Detect which cell encompasses the target text, then output its [X, Y] center coordinate. 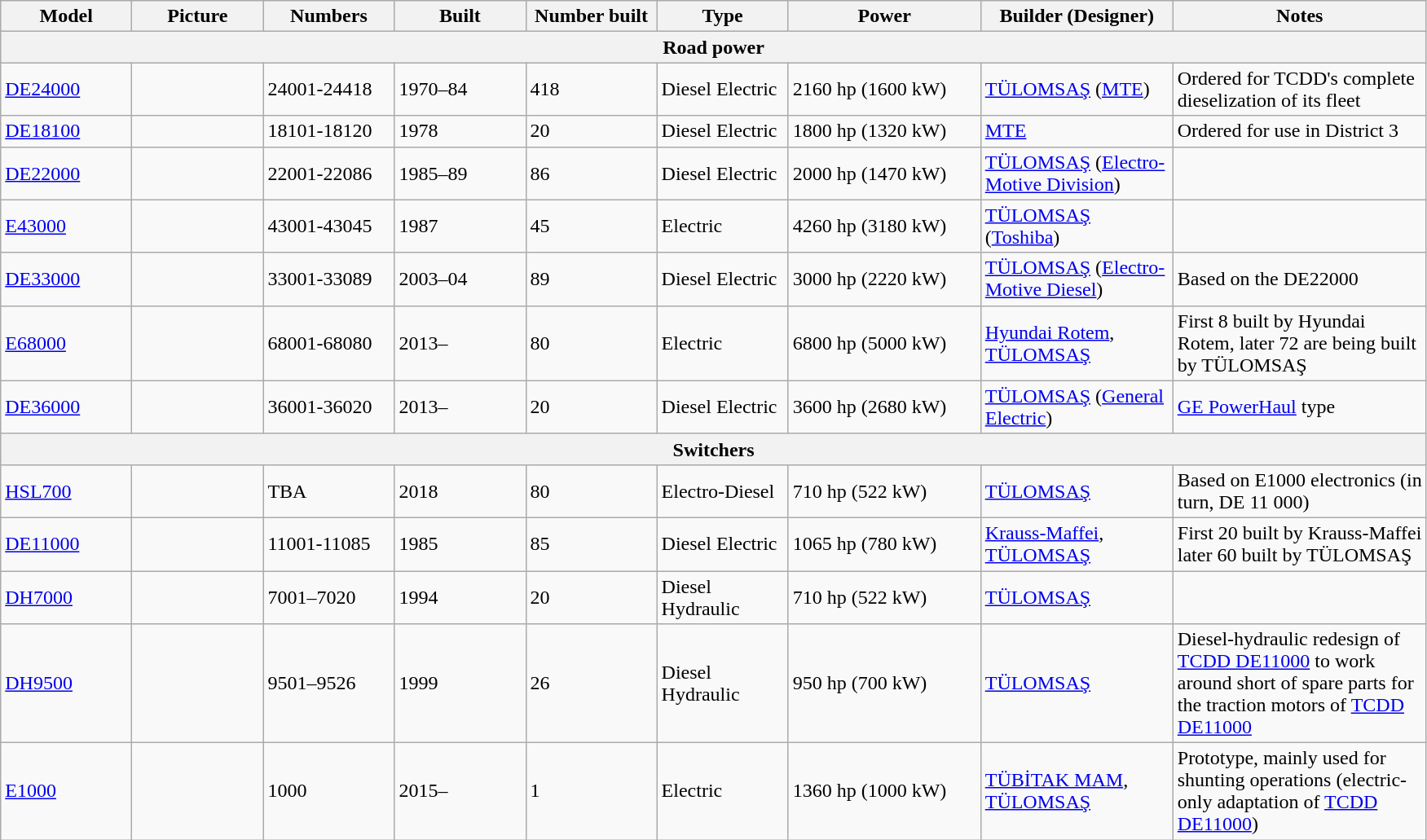
Switchers [714, 449]
3600 hp (2680 kW) [884, 407]
89 [592, 279]
2003–04 [460, 279]
11001-11085 [329, 544]
36001-36020 [329, 407]
DE18100 [67, 131]
Builder (Designer) [1077, 16]
TÜLOMSAŞ (Toshiba) [1077, 226]
1994 [460, 596]
418 [592, 90]
TÜLOMSAŞ (MTE) [1077, 90]
45 [592, 226]
E43000 [67, 226]
1985 [460, 544]
First 20 built by Krauss-Maffei later 60 built by TÜLOMSAŞ [1299, 544]
33001-33089 [329, 279]
Notes [1299, 16]
85 [592, 544]
Road power [714, 47]
Ordered for TCDD's complete dieselization of its fleet [1299, 90]
9501–9526 [329, 684]
2018 [460, 490]
Numbers [329, 16]
Power [884, 16]
86 [592, 173]
1800 hp (1320 kW) [884, 131]
E1000 [67, 792]
DE24000 [67, 90]
DE11000 [67, 544]
Hyundai Rotem, TÜLOMSAŞ [1077, 343]
1000 [329, 792]
2000 hp (1470 kW) [884, 173]
First 8 built by Hyundai Rotem, later 72 are being built by TÜLOMSAŞ [1299, 343]
950 hp (700 kW) [884, 684]
Electro-Diesel [722, 490]
DH7000 [67, 596]
68001-68080 [329, 343]
43001-43045 [329, 226]
Picture [197, 16]
E68000 [67, 343]
24001-24418 [329, 90]
26 [592, 684]
1065 hp (780 kW) [884, 544]
1360 hp (1000 kW) [884, 792]
Number built [592, 16]
Built [460, 16]
2015– [460, 792]
1 [592, 792]
TÜLOMSAŞ (Electro-Motive Division) [1077, 173]
2160 hp (1600 kW) [884, 90]
Type [722, 16]
Based on the DE22000 [1299, 279]
Model [67, 16]
Krauss-Maffei, TÜLOMSAŞ [1077, 544]
DH9500 [67, 684]
Prototype, mainly used for shunting operations (electric-only adaptation of TCDD DE11000) [1299, 792]
TÜLOMSAŞ (Electro-Motive Diesel) [1077, 279]
3000 hp (2220 kW) [884, 279]
1987 [460, 226]
6800 hp (5000 kW) [884, 343]
22001-22086 [329, 173]
TÜBİTAK MAM, TÜLOMSAŞ [1077, 792]
DE22000 [67, 173]
TBA [329, 490]
1985–89 [460, 173]
Diesel-hydraulic redesign of TCDD DE11000 to work around short of spare parts for the traction motors of TCDD DE11000 [1299, 684]
7001–7020 [329, 596]
TÜLOMSAŞ (General Electric) [1077, 407]
DE33000 [67, 279]
Ordered for use in District 3 [1299, 131]
18101-18120 [329, 131]
GE PowerHaul type [1299, 407]
HSL700 [67, 490]
MTE [1077, 131]
1978 [460, 131]
1999 [460, 684]
Based on E1000 electronics (in turn, DE 11 000) [1299, 490]
4260 hp (3180 kW) [884, 226]
DE36000 [67, 407]
1970–84 [460, 90]
